Detect which cell encompasses the target text, then output its (X, Y) center coordinate. 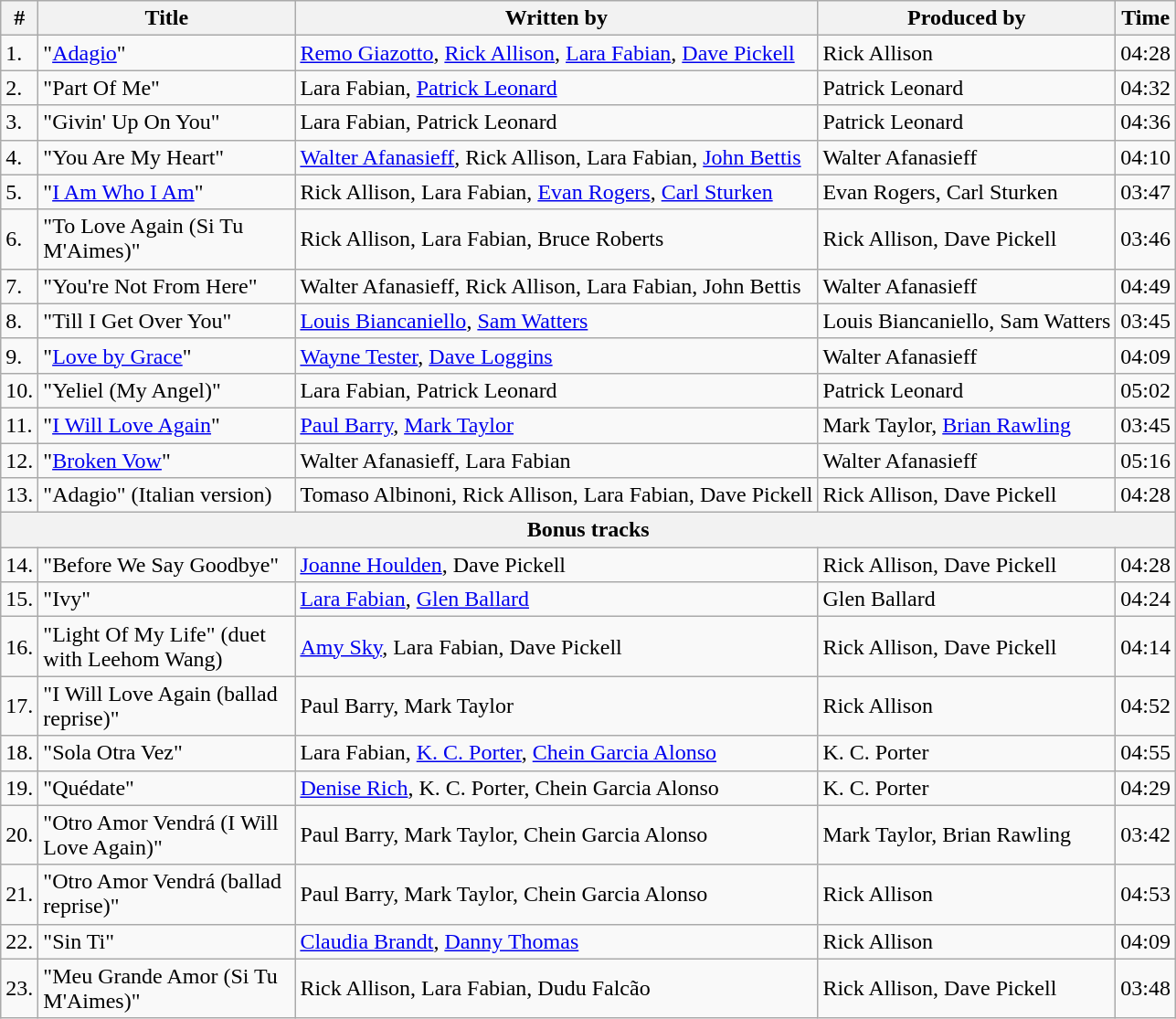
04:14 (1146, 647)
Claudia Brandt, Danny Thomas (556, 941)
23. (20, 989)
Title (166, 18)
Time (1146, 18)
04:32 (1146, 88)
"Otro Amor Vendrá (ballad reprise)" (166, 894)
"I Will Love Again" (166, 425)
Denise Rich, K. C. Porter, Chein Garcia Alonso (556, 788)
"Sin Ti" (166, 941)
Evan Rogers, Carl Sturken (967, 192)
03:46 (1146, 239)
17. (20, 706)
04:53 (1146, 894)
13. (20, 495)
"Till I Get Over You" (166, 321)
"Love by Grace" (166, 356)
"Ivy" (166, 600)
04:52 (1146, 706)
Produced by (967, 18)
Amy Sky, Lara Fabian, Dave Pickell (556, 647)
2. (20, 88)
11. (20, 425)
9. (20, 356)
20. (20, 835)
"You Are My Heart" (166, 157)
"Yeliel (My Angel)" (166, 390)
Lara Fabian, K. C. Porter, Chein Garcia Alonso (556, 753)
Rick Allison, Lara Fabian, Bruce Roberts (556, 239)
Joanne Houlden, Dave Pickell (556, 565)
Rick Allison, Lara Fabian, Evan Rogers, Carl Sturken (556, 192)
18. (20, 753)
"I Will Love Again (ballad reprise)" (166, 706)
03:42 (1146, 835)
"Broken Vow" (166, 460)
"Otro Amor Vendrá (I Will Love Again)" (166, 835)
1. (20, 53)
Lara Fabian, Glen Ballard (556, 600)
04:36 (1146, 122)
12. (20, 460)
5. (20, 192)
04:24 (1146, 600)
Written by (556, 18)
04:55 (1146, 753)
Glen Ballard (967, 600)
# (20, 18)
Remo Giazotto, Rick Allison, Lara Fabian, Dave Pickell (556, 53)
7. (20, 286)
"You're Not From Here" (166, 286)
10. (20, 390)
22. (20, 941)
"Meu Grande Amor (Si Tu M'Aimes)" (166, 989)
03:47 (1146, 192)
04:10 (1146, 157)
"Adagio" (166, 53)
05:16 (1146, 460)
6. (20, 239)
Wayne Tester, Dave Loggins (556, 356)
"Sola Otra Vez" (166, 753)
05:02 (1146, 390)
Rick Allison, Lara Fabian, Dudu Falcão (556, 989)
19. (20, 788)
Tomaso Albinoni, Rick Allison, Lara Fabian, Dave Pickell (556, 495)
04:29 (1146, 788)
14. (20, 565)
"Quédate" (166, 788)
"Before We Say Goodbye" (166, 565)
"I Am Who I Am" (166, 192)
"Adagio" (Italian version) (166, 495)
8. (20, 321)
16. (20, 647)
Walter Afanasieff, Lara Fabian (556, 460)
04:49 (1146, 286)
"Givin' Up On You" (166, 122)
"Light Of My Life" (duet with Leehom Wang) (166, 647)
"To Love Again (Si Tu M'Aimes)" (166, 239)
3. (20, 122)
15. (20, 600)
"Part Of Me" (166, 88)
03:48 (1146, 989)
Bonus tracks (588, 530)
21. (20, 894)
4. (20, 157)
